Identify which cell holds the provided text, then report its [X, Y] central coordinate. 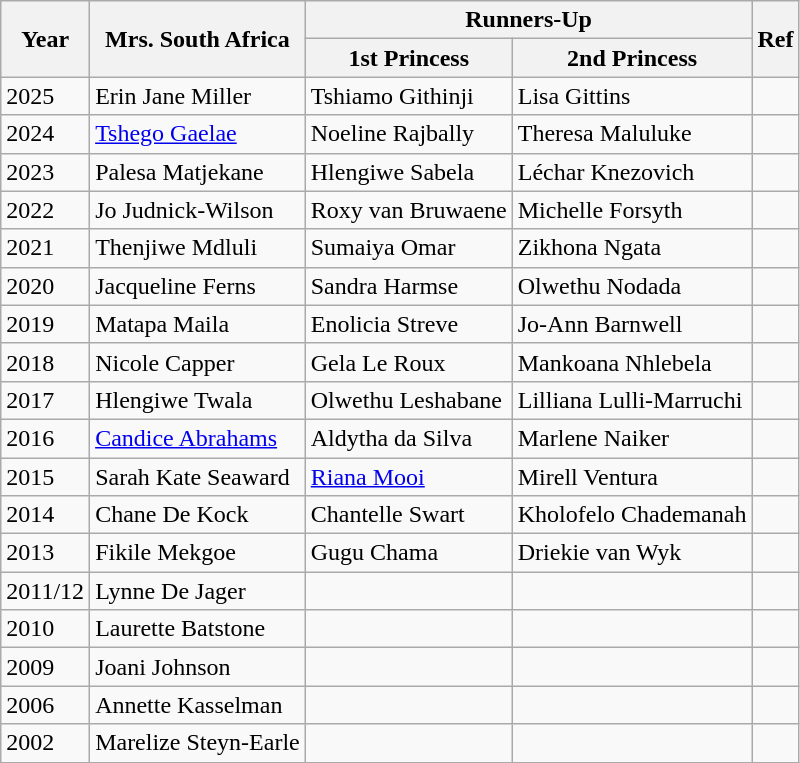
2019 [46, 324]
2013 [46, 553]
Jo-Ann Barnwell [632, 324]
1st Princess [408, 58]
2014 [46, 515]
Annette Kasselman [198, 705]
Mrs. South Africa [198, 39]
2024 [46, 134]
2021 [46, 248]
Erin Jane Miller [198, 96]
Sarah Kate Seaward [198, 477]
Marelize Steyn-Earle [198, 743]
Olwethu Leshabane [408, 400]
Marlene Naiker [632, 438]
Ref [776, 39]
Fikile Mekgoe [198, 553]
Theresa Maluluke [632, 134]
Michelle Forsyth [632, 210]
2016 [46, 438]
Hlengiwe Twala [198, 400]
Chane De Kock [198, 515]
Mirell Ventura [632, 477]
Zikhona Ngata [632, 248]
Year [46, 39]
Jo Judnick-Wilson [198, 210]
2006 [46, 705]
Lilliana Lulli-Marruchi [632, 400]
Joani Johnson [198, 667]
Olwethu Nodada [632, 286]
Léchar Knezovich [632, 172]
Gugu Chama [408, 553]
2022 [46, 210]
2015 [46, 477]
Aldytha da Silva [408, 438]
Nicole Capper [198, 362]
Mankoana Nhlebela [632, 362]
Laurette Batstone [198, 629]
Lynne De Jager [198, 591]
Thenjiwe Mdluli [198, 248]
Candice Abrahams [198, 438]
2010 [46, 629]
Tshego Gaelae [198, 134]
2018 [46, 362]
Kholofelo Chademanah [632, 515]
Jacqueline Ferns [198, 286]
Palesa Matjekane [198, 172]
2023 [46, 172]
Roxy van Bruwaene [408, 210]
Driekie van Wyk [632, 553]
2002 [46, 743]
2009 [46, 667]
Riana Mooi [408, 477]
Tshiamo Githinji [408, 96]
Lisa Gittins [632, 96]
Enolicia Streve [408, 324]
2nd Princess [632, 58]
Gela Le Roux [408, 362]
Noeline Rajbally [408, 134]
2025 [46, 96]
Chantelle Swart [408, 515]
2011/12 [46, 591]
Sumaiya Omar [408, 248]
2017 [46, 400]
Hlengiwe Sabela [408, 172]
Matapa Maila [198, 324]
Sandra Harmse [408, 286]
2020 [46, 286]
Runners-Up [528, 20]
